Provide the [X, Y] coordinate of the cell's center where the given text is located.  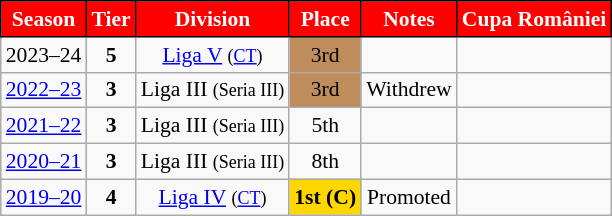
2023–24 [44, 55]
8th [325, 162]
Division [213, 19]
Liga V (CT) [213, 55]
5 [110, 55]
2021–22 [44, 126]
Promoted [409, 197]
Liga IV (CT) [213, 197]
2022–23 [44, 90]
2019–20 [44, 197]
2020–21 [44, 162]
Notes [409, 19]
Tier [110, 19]
Place [325, 19]
Withdrew [409, 90]
Cupa României [534, 19]
Season [44, 19]
4 [110, 197]
1st (C) [325, 197]
5th [325, 126]
